Search for the cell housing the specified text and yield its (X, Y) center coordinate. 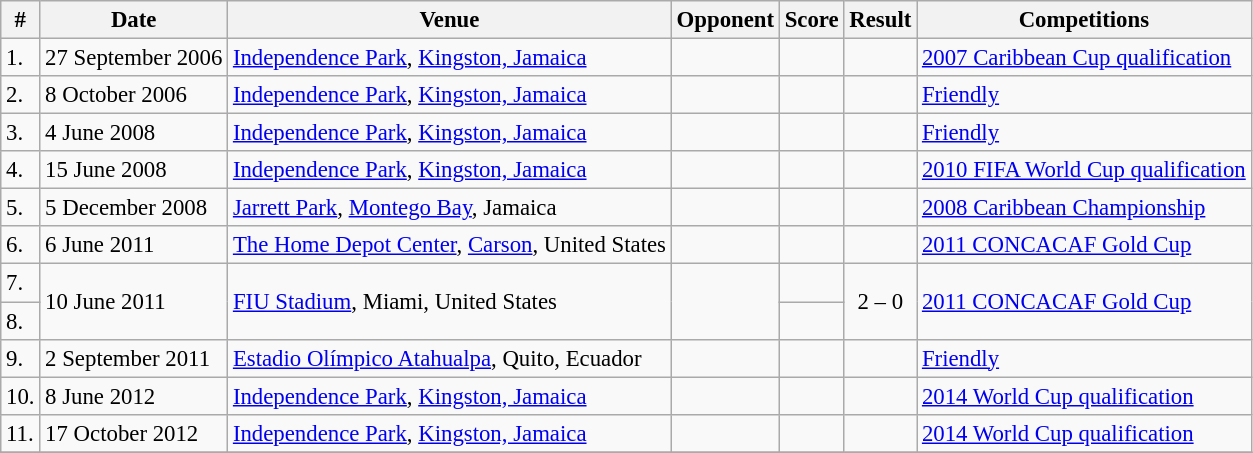
5 December 2008 (134, 208)
2010 FIFA World Cup qualification (1084, 170)
10 June 2011 (134, 302)
FIU Stadium, Miami, United States (450, 302)
6. (20, 245)
8. (20, 321)
Jarrett Park, Montego Bay, Jamaica (450, 208)
1. (20, 58)
Competitions (1084, 20)
7. (20, 283)
3. (20, 133)
Result (880, 20)
4 June 2008 (134, 133)
5. (20, 208)
11. (20, 433)
4. (20, 170)
# (20, 20)
2007 Caribbean Cup qualification (1084, 58)
8 June 2012 (134, 396)
6 June 2011 (134, 245)
Estadio Olímpico Atahualpa, Quito, Ecuador (450, 358)
10. (20, 396)
15 June 2008 (134, 170)
Opponent (725, 20)
8 October 2006 (134, 95)
27 September 2006 (134, 58)
17 October 2012 (134, 433)
2 September 2011 (134, 358)
9. (20, 358)
2. (20, 95)
2 – 0 (880, 302)
Date (134, 20)
Venue (450, 20)
2008 Caribbean Championship (1084, 208)
The Home Depot Center, Carson, United States (450, 245)
Score (812, 20)
